For the text-containing cell, return its midpoint in [X, Y] coordinate format. 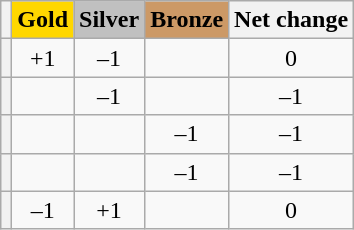
Silver [110, 20]
Net change [292, 20]
Gold [43, 20]
Bronze [187, 20]
